From the cell containing the given text, extract its center point as (x, y) coordinate. 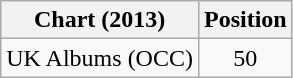
Chart (2013) (100, 20)
UK Albums (OCC) (100, 58)
50 (245, 58)
Position (245, 20)
